Provide the (X, Y) coordinate of the cell's center where the given text is located.  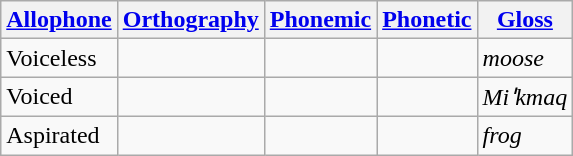
Allophone (59, 20)
Voiced (59, 97)
Orthography (190, 20)
Gloss (525, 20)
Aspirated (59, 135)
Miꞌkmaq (525, 97)
Phonetic (427, 20)
frog (525, 135)
Voiceless (59, 58)
moose (525, 58)
Phonemic (320, 20)
